Capture the cell that displays the provided text and extract its [X, Y] central coordinate. 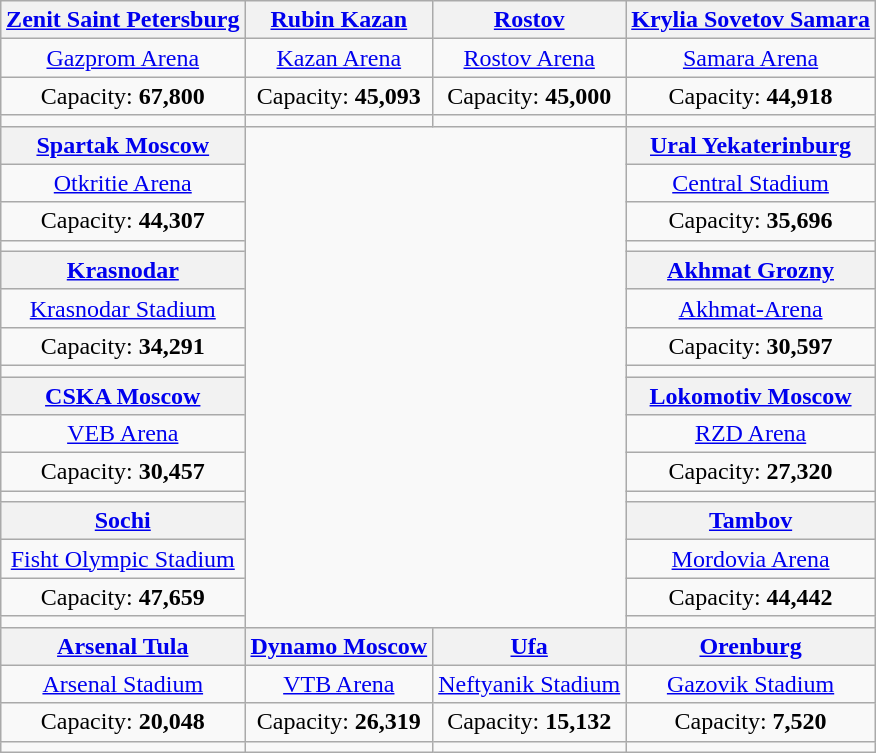
Mordovia Arena [751, 559]
RZD Arena [751, 434]
Capacity: 45,093 [339, 96]
Otkritie Arena [123, 183]
Capacity: 44,307 [123, 221]
Capacity: 45,000 [530, 96]
Gazprom Arena [123, 58]
VEB Arena [123, 434]
Capacity: 27,320 [751, 472]
Akhmat Grozny [751, 270]
Zenit Saint Petersburg [123, 20]
Krylia Sovetov Samara [751, 20]
Capacity: 67,800 [123, 96]
Ural Yekaterinburg [751, 145]
Rostov [530, 20]
Capacity: 26,319 [339, 722]
Rostov Arena [530, 58]
Arsenal Tula [123, 646]
Krasnodar [123, 270]
Dynamo Moscow [339, 646]
Capacity: 15,132 [530, 722]
Capacity: 7,520 [751, 722]
Lokomotiv Moscow [751, 395]
Capacity: 30,597 [751, 346]
Tambov [751, 521]
Akhmat-Arena [751, 308]
Spartak Moscow [123, 145]
Capacity: 35,696 [751, 221]
Capacity: 34,291 [123, 346]
Rubin Kazan [339, 20]
CSKA Moscow [123, 395]
Sochi [123, 521]
Fisht Olympic Stadium [123, 559]
Krasnodar Stadium [123, 308]
Capacity: 44,918 [751, 96]
Capacity: 47,659 [123, 597]
Capacity: 44,442 [751, 597]
Capacity: 20,048 [123, 722]
Gazovik Stadium [751, 684]
Central Stadium [751, 183]
VTB Arena [339, 684]
Samara Arena [751, 58]
Capacity: 30,457 [123, 472]
Ufa [530, 646]
Arsenal Stadium [123, 684]
Orenburg [751, 646]
Kazan Arena [339, 58]
Neftyanik Stadium [530, 684]
